Determine the [x, y] coordinate at the center of the cell enclosing the given text.  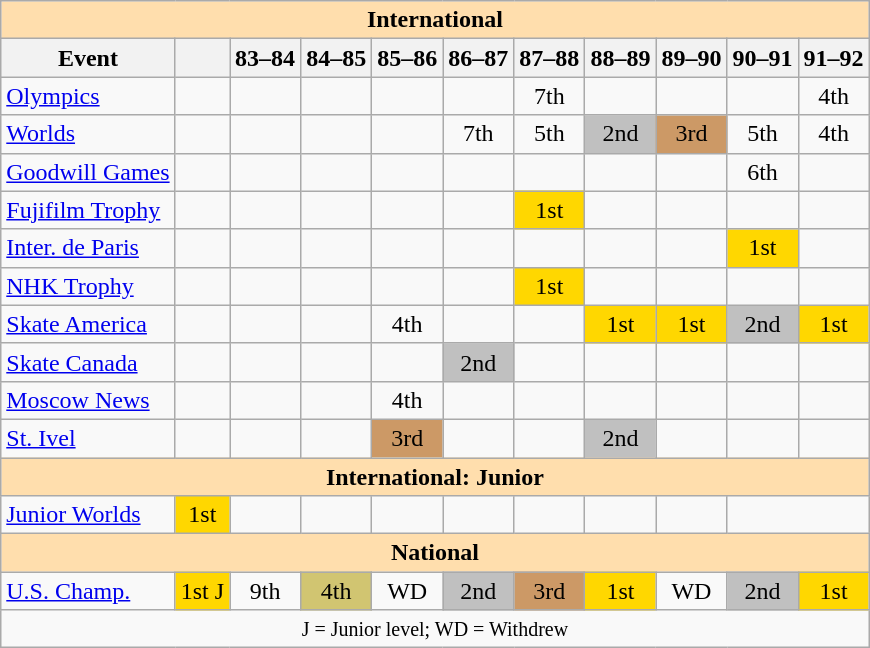
Olympics [88, 96]
National [435, 553]
91–92 [834, 58]
9th [266, 591]
St. Ivel [88, 438]
Event [88, 58]
Worlds [88, 134]
NHK Trophy [88, 286]
85–86 [408, 58]
Skate Canada [88, 362]
Goodwill Games [88, 172]
83–84 [266, 58]
U.S. Champ. [88, 591]
International: Junior [435, 477]
Inter. de Paris [88, 248]
84–85 [336, 58]
International [435, 20]
Junior Worlds [88, 515]
89–90 [692, 58]
Fujifilm Trophy [88, 210]
90–91 [762, 58]
6th [762, 172]
87–88 [550, 58]
Moscow News [88, 400]
88–89 [620, 58]
1st J [202, 591]
Skate America [88, 324]
J = Junior level; WD = Withdrew [435, 629]
86–87 [478, 58]
